Pinpoint the cell where the given text exists, returning its (x, y) midpoint coordinate. 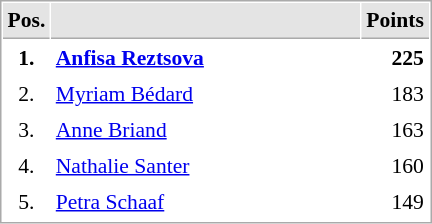
1. (26, 57)
3. (26, 129)
160 (396, 165)
183 (396, 93)
4. (26, 165)
Anfisa Reztsova (206, 57)
Petra Schaaf (206, 201)
149 (396, 201)
2. (26, 93)
Anne Briand (206, 129)
Myriam Bédard (206, 93)
Pos. (26, 21)
Points (396, 21)
225 (396, 57)
163 (396, 129)
Nathalie Santer (206, 165)
5. (26, 201)
